Provide the [x, y] coordinate of the cell's center where the given text is located.  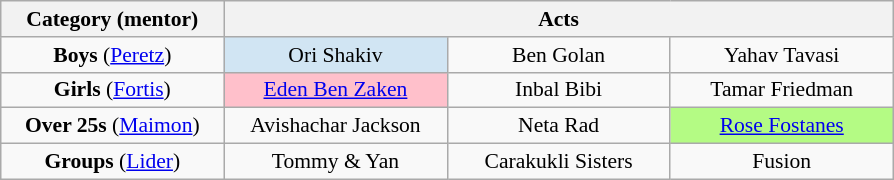
Tommy & Yan [336, 162]
Rose Fostanes [782, 126]
Ori Shakiv [336, 55]
Acts [558, 19]
Over 25s (Maimon) [112, 126]
Avishachar Jackson [336, 126]
Ben Golan [558, 55]
Fusion [782, 162]
Inbal Bibi [558, 90]
Girls (Fortis) [112, 90]
Yahav Tavasi [782, 55]
Eden Ben Zaken [336, 90]
Category (mentor) [112, 19]
Groups (Lider) [112, 162]
Boys (Peretz) [112, 55]
Carakukli Sisters [558, 162]
Neta Rad [558, 126]
Tamar Friedman [782, 90]
